Pinpoint the cell where the given text exists, returning its [x, y] midpoint coordinate. 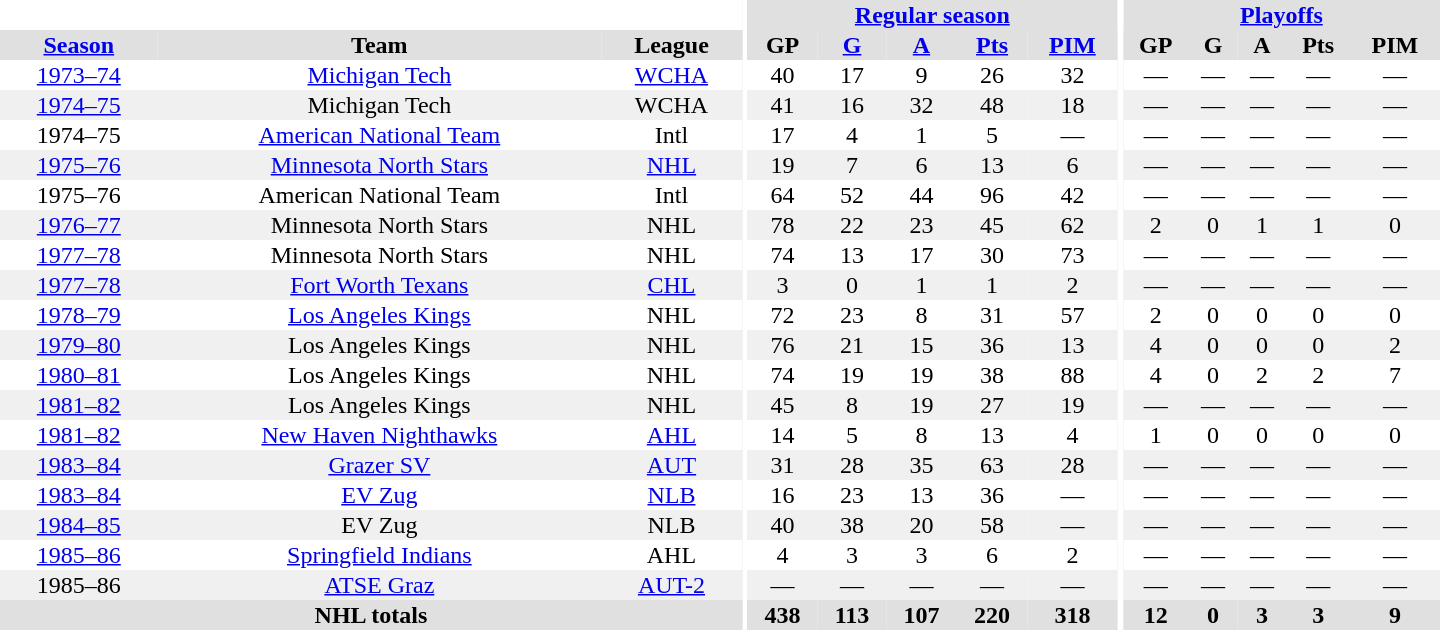
107 [922, 615]
1976–77 [79, 225]
78 [782, 225]
57 [1072, 315]
27 [992, 405]
NHL totals [371, 615]
76 [782, 345]
42 [1072, 195]
Season [79, 45]
League [672, 45]
113 [852, 615]
35 [922, 465]
1984–85 [79, 525]
438 [782, 615]
Playoffs [1282, 15]
1973–74 [79, 75]
88 [1072, 375]
AUT [672, 465]
Fort Worth Texans [380, 285]
1980–81 [79, 375]
220 [992, 615]
62 [1072, 225]
18 [1072, 105]
22 [852, 225]
Team [380, 45]
CHL [672, 285]
ATSE Graz [380, 585]
Regular season [932, 15]
48 [992, 105]
26 [992, 75]
14 [782, 435]
72 [782, 315]
1978–79 [79, 315]
318 [1072, 615]
44 [922, 195]
96 [992, 195]
73 [1072, 255]
AUT-2 [672, 585]
21 [852, 345]
Springfield Indians [380, 555]
15 [922, 345]
Grazer SV [380, 465]
1979–80 [79, 345]
64 [782, 195]
New Haven Nighthawks [380, 435]
58 [992, 525]
20 [922, 525]
52 [852, 195]
41 [782, 105]
63 [992, 465]
12 [1156, 615]
30 [992, 255]
